Output the [X, Y] coordinate of the center of the cell containing the given text.  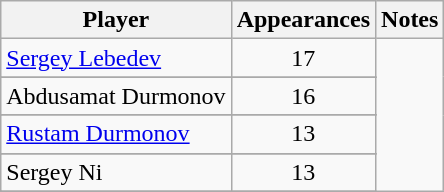
Rustam Durmonov [116, 134]
Abdusamat Durmonov [116, 96]
Player [116, 20]
Notes [410, 20]
Sergey Lebedev [116, 58]
Appearances [303, 20]
17 [303, 58]
16 [303, 96]
Sergey Ni [116, 172]
